Output the [x, y] coordinate of the center of the cell containing the given text.  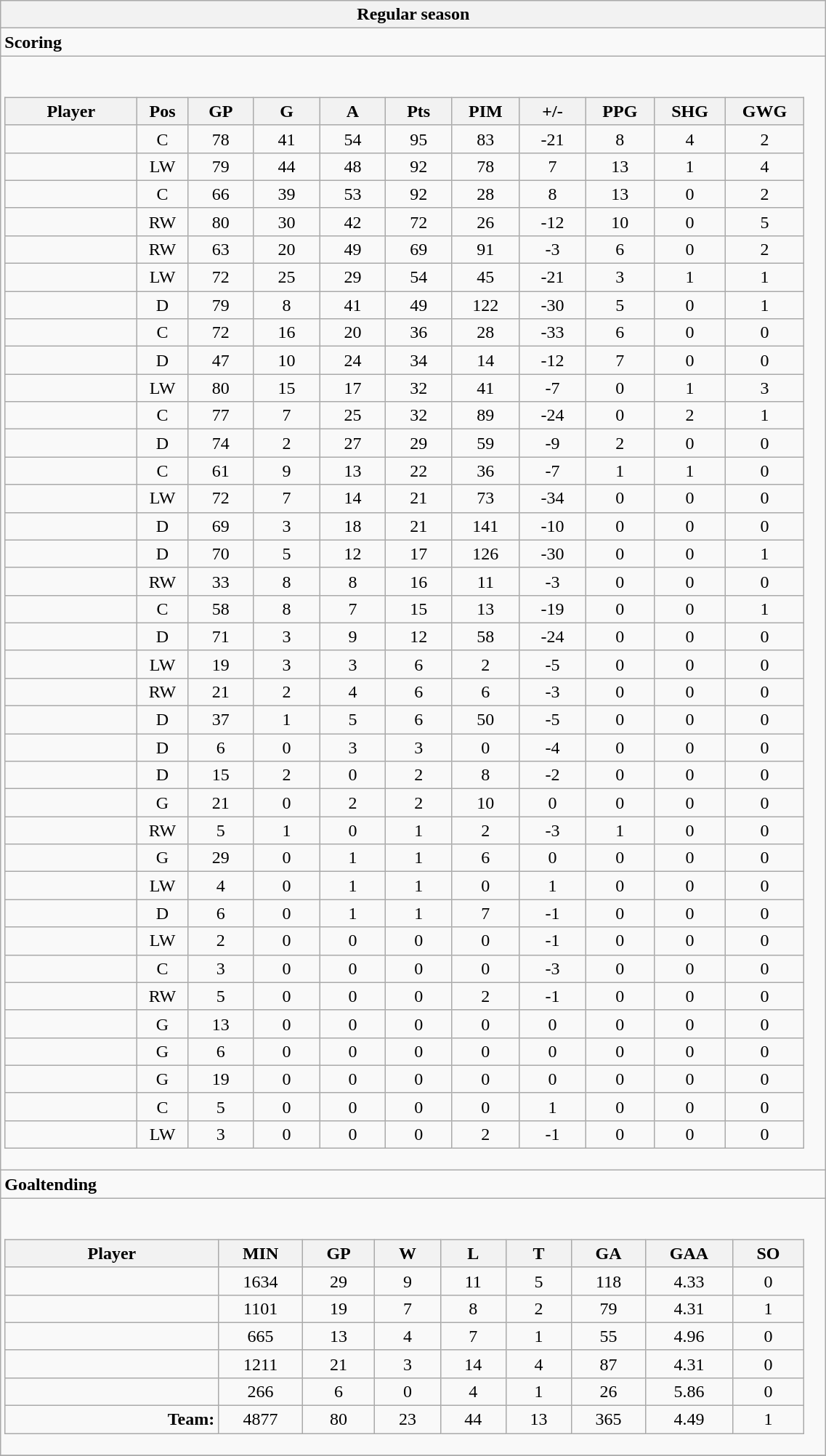
Pos [163, 111]
83 [486, 139]
665 [261, 1336]
87 [609, 1364]
5.86 [689, 1391]
34 [418, 360]
-10 [552, 526]
-33 [552, 333]
48 [353, 166]
Pts [418, 111]
95 [418, 139]
18 [353, 526]
66 [221, 194]
141 [486, 526]
T [538, 1253]
37 [221, 720]
71 [221, 636]
SO [768, 1253]
50 [486, 720]
42 [353, 222]
74 [221, 443]
365 [609, 1420]
22 [418, 471]
53 [353, 194]
30 [286, 222]
L [473, 1253]
1101 [261, 1309]
91 [486, 249]
GA [609, 1253]
47 [221, 360]
W [408, 1253]
45 [486, 278]
73 [486, 498]
24 [353, 360]
Team: [112, 1420]
MIN [261, 1253]
23 [408, 1420]
Goaltending [413, 1184]
GAA [689, 1253]
-4 [552, 748]
77 [221, 416]
126 [486, 554]
27 [353, 443]
59 [486, 443]
33 [221, 581]
-19 [552, 609]
Regular season [413, 15]
-34 [552, 498]
Scoring [413, 42]
63 [221, 249]
70 [221, 554]
4.96 [689, 1336]
GWG [764, 111]
A [353, 111]
61 [221, 471]
1211 [261, 1364]
PIM [486, 111]
122 [486, 305]
39 [286, 194]
1634 [261, 1281]
SHG [690, 111]
+/- [552, 111]
-2 [552, 775]
89 [486, 416]
4877 [261, 1420]
4.33 [689, 1281]
266 [261, 1391]
-9 [552, 443]
118 [609, 1281]
4.49 [689, 1420]
PPG [620, 111]
55 [609, 1336]
